Detect which cell encompasses the target text, then output its (X, Y) center coordinate. 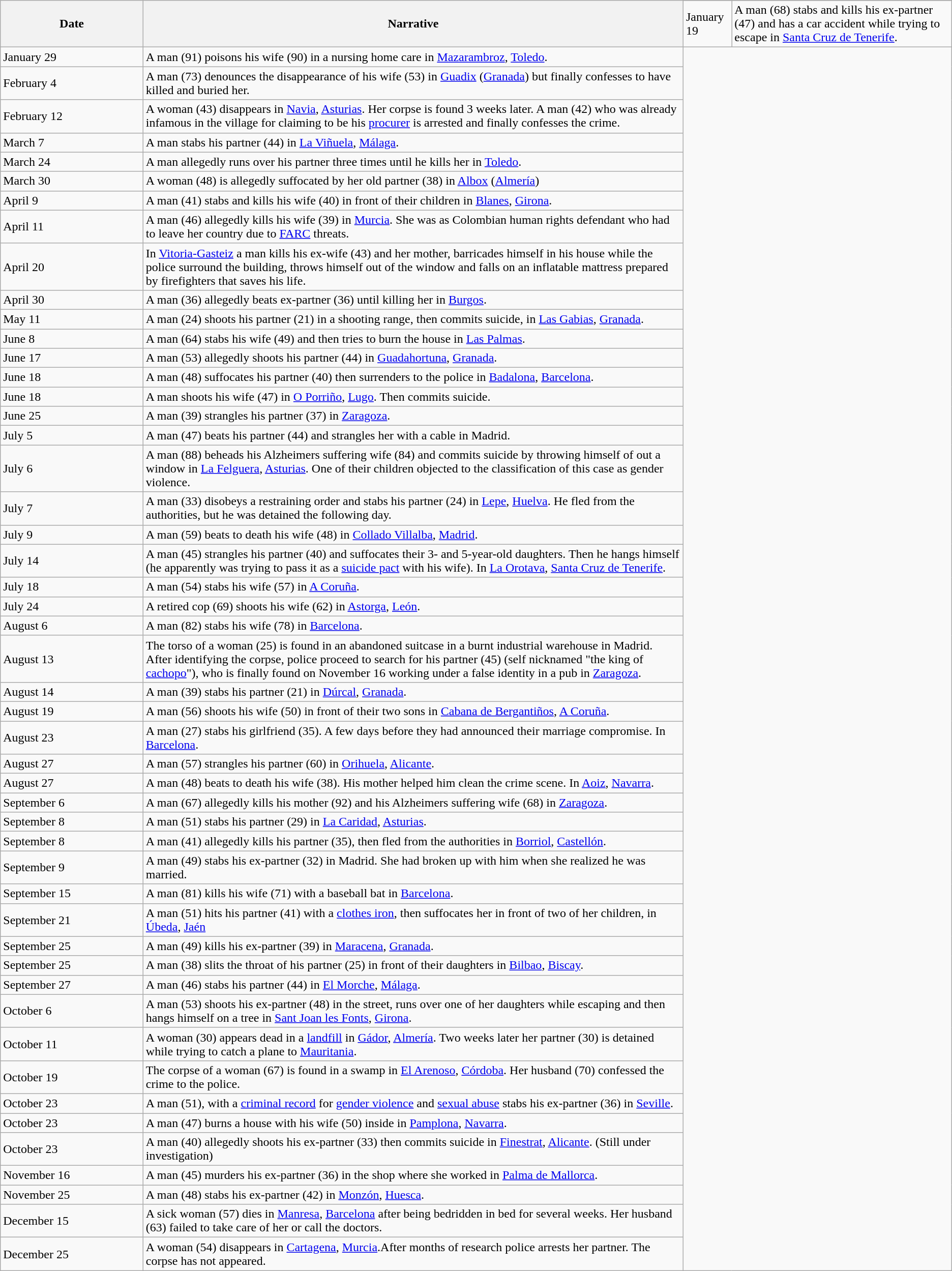
A man (51), with a criminal record for gender violence and sexual abuse stabs his ex-partner (36) in Seville. (413, 1103)
August 19 (72, 711)
July 18 (72, 587)
March 30 (72, 181)
June 25 (72, 416)
Date (72, 24)
January 29 (72, 57)
A man (47) burns a house with his wife (50) inside in Pamplona, Navarra. (413, 1122)
A man (51) stabs his partner (29) in La Caridad, Asturias. (413, 822)
A man (48) beats to death his wife (38). His mother helped him clean the crime scene. In Aoiz, Navarra. (413, 783)
March 24 (72, 162)
July 5 (72, 435)
A man (41) stabs and kills his wife (40) in front of their children in Blanes, Girona. (413, 200)
October 11 (72, 1044)
A man allegedly runs over his partner three times until he kills her in Toledo. (413, 162)
A man (40) allegedly shoots his ex-partner (33) then commits suicide in Finestrat, Alicante. (Still under investigation) (413, 1149)
A man (73) denounces the disappearance of his wife (53) in Guadix (Granada) but finally confesses to have killed and buried her. (413, 83)
A man (67) allegedly kills his mother (92) and his Alzheimers suffering wife (68) in Zaragoza. (413, 803)
A man (46) stabs his partner (44) in El Morche, Málaga. (413, 985)
November 16 (72, 1175)
A man (51) hits his partner (41) with a clothes iron, then suffocates her in front of two of her children, in Úbeda, Jaén (413, 920)
August 6 (72, 626)
A man (36) allegedly beats ex-partner (36) until killing her in Burgos. (413, 300)
A man stabs his partner (44) in La Viñuela, Málaga. (413, 142)
A man (81) kills his wife (71) with a baseball bat in Barcelona. (413, 894)
September 9 (72, 868)
April 9 (72, 200)
April 20 (72, 267)
Narrative (413, 24)
June 8 (72, 338)
August 14 (72, 692)
A man (39) stabs his partner (21) in Dúrcal, Granada. (413, 692)
A woman (30) appears dead in a landfill in Gádor, Almería. Two weeks later her partner (30) is detained while trying to catch a plane to Mauritania. (413, 1044)
April 30 (72, 300)
October 19 (72, 1077)
A man (59) beats to death his wife (48) in Collado Villalba, Madrid. (413, 535)
A retired cop (69) shoots his wife (62) in Astorga, León. (413, 606)
February 4 (72, 83)
September 27 (72, 985)
May 11 (72, 319)
A man (24) shoots his partner (21) in a shooting range, then commits suicide, in Las Gabias, Granada. (413, 319)
A man (48) stabs his ex-partner (42) in Monzón, Huesca. (413, 1195)
September 15 (72, 894)
A man (41) allegedly kills his partner (35), then fled from the authorities in Borriol, Castellón. (413, 841)
A man (64) stabs his wife (49) and then tries to burn the house in Las Palmas. (413, 338)
January 19 (707, 24)
July 9 (72, 535)
August 13 (72, 659)
A man (45) murders his ex-partner (36) in the shop where she worked in Palma de Mallorca. (413, 1175)
The corpse of a woman (67) is found in a swamp in El Arenoso, Córdoba. Her husband (70) confessed the crime to the police. (413, 1077)
October 6 (72, 1011)
July 6 (72, 468)
A woman (54) disappears in Cartagena, Murcia.After months of research police arrests her partner. The corpse has not appeared. (413, 1254)
September 6 (72, 803)
A woman (48) is allegedly suffocated by her old partner (38) in Albox (Almería) (413, 181)
November 25 (72, 1195)
A man (49) stabs his ex-partner (32) in Madrid. She had broken up with him when she realized he was married. (413, 868)
A man (47) beats his partner (44) and strangles her with a cable in Madrid. (413, 435)
July 7 (72, 509)
A man (91) poisons his wife (90) in a nursing home care in Mazarambroz, Toledo. (413, 57)
A man (54) stabs his wife (57) in A Coruña. (413, 587)
A man (46) allegedly kills his wife (39) in Murcia. She was as Colombian human rights defendant who had to leave her country due to FARC threats. (413, 227)
December 15 (72, 1221)
A man (48) suffocates his partner (40) then surrenders to the police in Badalona, Barcelona. (413, 377)
A man (68) stabs and kills his ex-partner (47) and has a car accident while trying to escape in Santa Cruz de Tenerife. (842, 24)
A man (38) slits the throat of his partner (25) in front of their daughters in Bilbao, Biscay. (413, 965)
A man shoots his wife (47) in O Porriño, Lugo. Then commits suicide. (413, 397)
A man (57) strangles his partner (60) in Orihuela, Alicante. (413, 764)
August 23 (72, 737)
A man (49) kills his ex-partner (39) in Maracena, Granada. (413, 946)
September 21 (72, 920)
July 24 (72, 606)
June 17 (72, 358)
March 7 (72, 142)
A man (82) stabs his wife (78) in Barcelona. (413, 626)
A man (39) strangles his partner (37) in Zaragoza. (413, 416)
A man (56) shoots his wife (50) in front of their two sons in Cabana de Bergantiños, A Coruña. (413, 711)
April 11 (72, 227)
A man (27) stabs his girlfriend (35). A few days before they had announced their marriage compromise. In Barcelona. (413, 737)
February 12 (72, 116)
July 14 (72, 560)
December 25 (72, 1254)
A man (53) allegedly shoots his partner (44) in Guadahortuna, Granada. (413, 358)
